Return [x, y] of the center of cell containing provided text 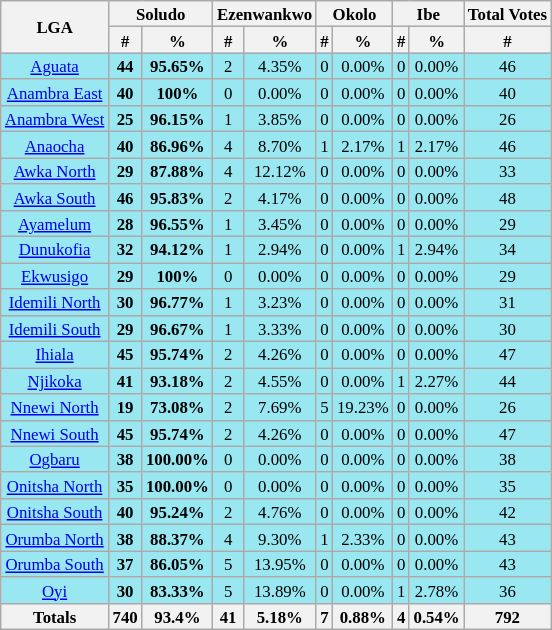
83.33% [178, 590]
2.27% [436, 381]
Ibe [428, 14]
34 [508, 250]
Orumba South [55, 564]
Anaocha [55, 145]
42 [508, 512]
3.45% [280, 224]
Nnewi South [55, 433]
95.24% [178, 512]
7 [324, 617]
96.67% [178, 328]
Soludo [160, 14]
Oyi [55, 590]
Idemili North [55, 302]
19.23% [363, 407]
48 [508, 197]
0.88% [363, 617]
95.65% [178, 66]
Ekwusigo [55, 276]
96.55% [178, 224]
LGA [55, 27]
Awka North [55, 171]
Orumba North [55, 538]
93.18% [178, 381]
19 [124, 407]
Nnewi North [55, 407]
96.15% [178, 119]
Total Votes [508, 14]
3.23% [280, 302]
Okolo [354, 14]
86.05% [178, 564]
Idemili South [55, 328]
3.33% [280, 328]
Onitsha North [55, 486]
Ogbaru [55, 459]
740 [124, 617]
Njikoka [55, 381]
25 [124, 119]
Onitsha South [55, 512]
Totals [55, 617]
Anambra East [55, 93]
7.69% [280, 407]
4.76% [280, 512]
87.88% [178, 171]
8.70% [280, 145]
Aguata [55, 66]
95.83% [178, 197]
2.33% [363, 538]
0.54% [436, 617]
Anambra West [55, 119]
4.35% [280, 66]
33 [508, 171]
792 [508, 617]
4.55% [280, 381]
Awka South [55, 197]
93.4% [178, 617]
37 [124, 564]
28 [124, 224]
13.95% [280, 564]
36 [508, 590]
Ayamelum [55, 224]
96.77% [178, 302]
2.78% [436, 590]
Ezenwankwo [264, 14]
4.17% [280, 197]
3.85% [280, 119]
13.89% [280, 590]
Ihiala [55, 355]
73.08% [178, 407]
Dunukofia [55, 250]
94.12% [178, 250]
32 [124, 250]
5.18% [280, 617]
12.12% [280, 171]
88.37% [178, 538]
86.96% [178, 145]
9.30% [280, 538]
31 [508, 302]
